Output the [X, Y] coordinate of the center of the cell containing the given text.  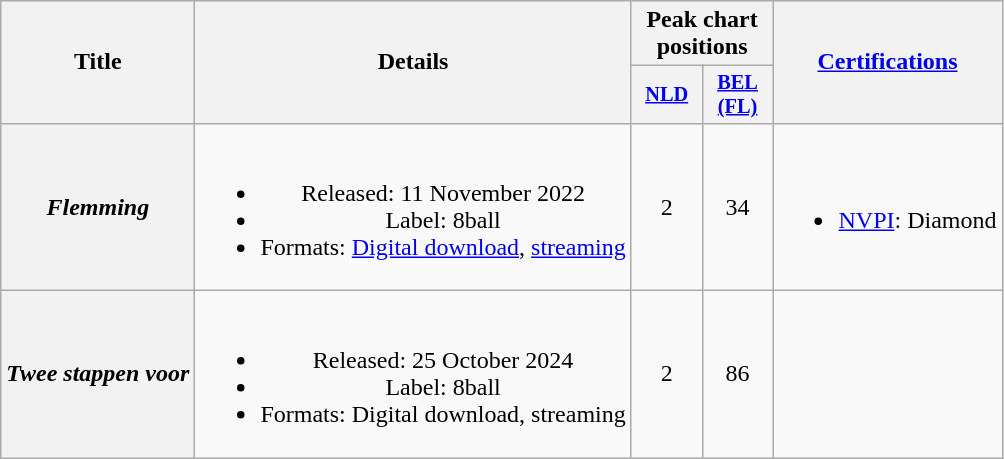
86 [738, 374]
Released: 25 October 2024Label: 8ballFormats: Digital download, streaming [413, 374]
34 [738, 206]
Peak chart positions [702, 34]
BEL(FL) [738, 95]
NLD [666, 95]
Released: 11 November 2022Label: 8ballFormats: Digital download, streaming [413, 206]
Twee stappen voor [98, 374]
Title [98, 62]
Details [413, 62]
NVPI: Diamond [888, 206]
Certifications [888, 62]
Flemming [98, 206]
